From the cell containing the given text, extract its center point as [X, Y] coordinate. 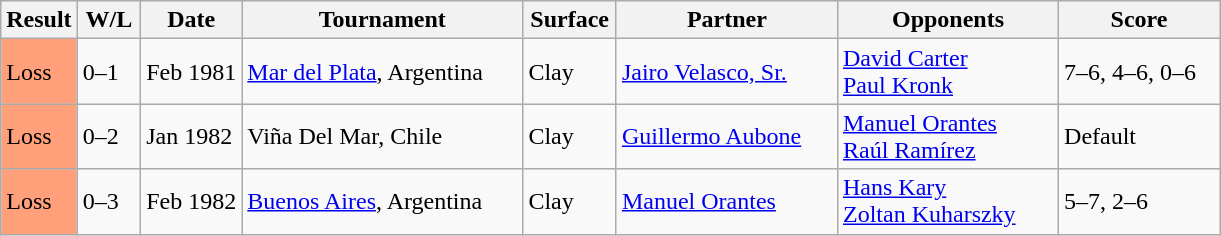
Score [1140, 20]
Date [192, 20]
0–2 [109, 136]
Manuel Orantes Raúl Ramírez [948, 136]
Jairo Velasco, Sr. [726, 72]
Opponents [948, 20]
Manuel Orantes [726, 202]
Mar del Plata, Argentina [382, 72]
Tournament [382, 20]
Jan 1982 [192, 136]
W/L [109, 20]
Hans Kary Zoltan Kuharszky [948, 202]
0–1 [109, 72]
Feb 1982 [192, 202]
Partner [726, 20]
Feb 1981 [192, 72]
Result [39, 20]
0–3 [109, 202]
Surface [570, 20]
Viña Del Mar, Chile [382, 136]
David Carter Paul Kronk [948, 72]
Default [1140, 136]
5–7, 2–6 [1140, 202]
7–6, 4–6, 0–6 [1140, 72]
Guillermo Aubone [726, 136]
Buenos Aires, Argentina [382, 202]
